From the cell containing the given text, extract its center point as [x, y] coordinate. 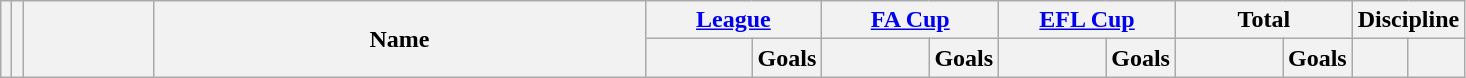
League [734, 20]
Total [1264, 20]
FA Cup [910, 20]
Name [400, 39]
Discipline [1408, 20]
EFL Cup [1088, 20]
